Determine the [x, y] coordinate at the center of the cell enclosing the given text.  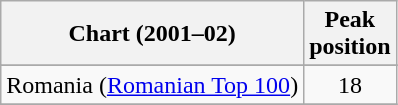
Peakposition [350, 34]
18 [350, 85]
Romania (Romanian Top 100) [152, 85]
Chart (2001–02) [152, 34]
